Locate the cell with the specified text and output its (X, Y) center coordinate. 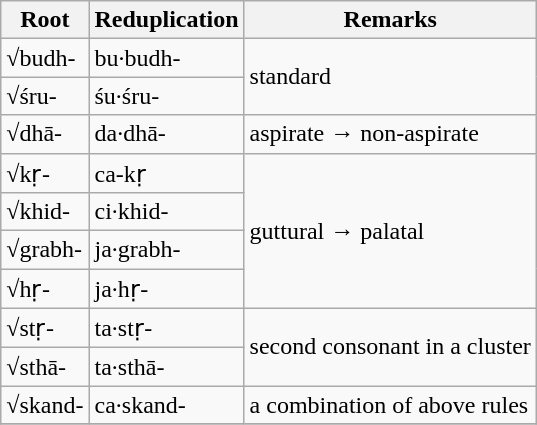
ta·sthā- (166, 367)
ca-kṛ (166, 173)
aspirate → non-aspirate (390, 134)
√skand- (45, 405)
ci·khid- (166, 212)
ta·stṛ- (166, 328)
√sthā- (45, 367)
√dhā- (45, 134)
ja·hṛ- (166, 289)
ja·grabh- (166, 250)
√budh- (45, 58)
śu·śru- (166, 96)
Remarks (390, 20)
da·dhā- (166, 134)
√kṛ- (45, 173)
a combination of above rules (390, 405)
√stṛ- (45, 328)
bu·budh- (166, 58)
standard (390, 77)
Reduplication (166, 20)
√śru- (45, 96)
ca·skand- (166, 405)
√grabh- (45, 250)
guttural → palatal (390, 230)
√hṛ- (45, 289)
Root (45, 20)
second consonant in a cluster (390, 347)
√khid- (45, 212)
